Find where the given text appears and provide that cell's center as [X, Y] coordinate. 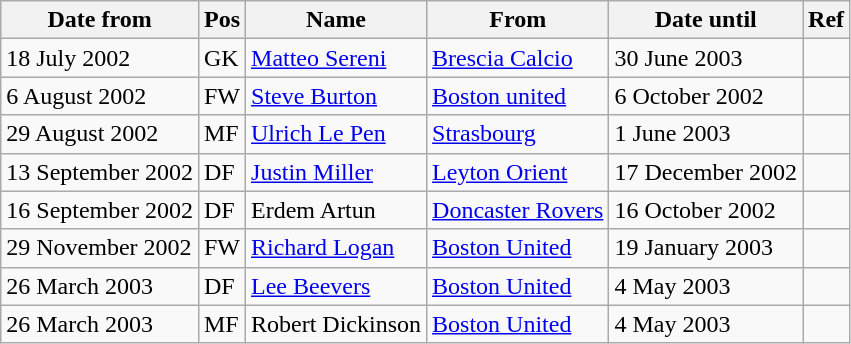
Matteo Sereni [336, 58]
Steve Burton [336, 96]
Leyton Orient [518, 172]
Erdem Artun [336, 210]
Strasbourg [518, 134]
Richard Logan [336, 248]
Date from [100, 20]
Name [336, 20]
13 September 2002 [100, 172]
Ulrich Le Pen [336, 134]
29 November 2002 [100, 248]
GK [222, 58]
17 December 2002 [706, 172]
Lee Beevers [336, 286]
Date until [706, 20]
Doncaster Rovers [518, 210]
Pos [222, 20]
30 June 2003 [706, 58]
6 August 2002 [100, 96]
Boston united [518, 96]
19 January 2003 [706, 248]
Ref [826, 20]
16 October 2002 [706, 210]
Robert Dickinson [336, 324]
From [518, 20]
Brescia Calcio [518, 58]
16 September 2002 [100, 210]
Justin Miller [336, 172]
6 October 2002 [706, 96]
1 June 2003 [706, 134]
29 August 2002 [100, 134]
18 July 2002 [100, 58]
